From the cell containing the given text, extract its center point as (x, y) coordinate. 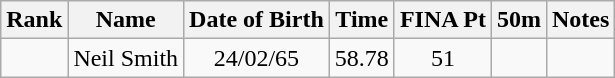
FINA Pt (442, 20)
Rank (34, 20)
51 (442, 58)
50m (518, 20)
Notes (580, 20)
Name (126, 20)
Time (362, 20)
24/02/65 (257, 58)
58.78 (362, 58)
Neil Smith (126, 58)
Date of Birth (257, 20)
